Scan for the cell matching the given text and deliver its (x, y) coordinate at center. 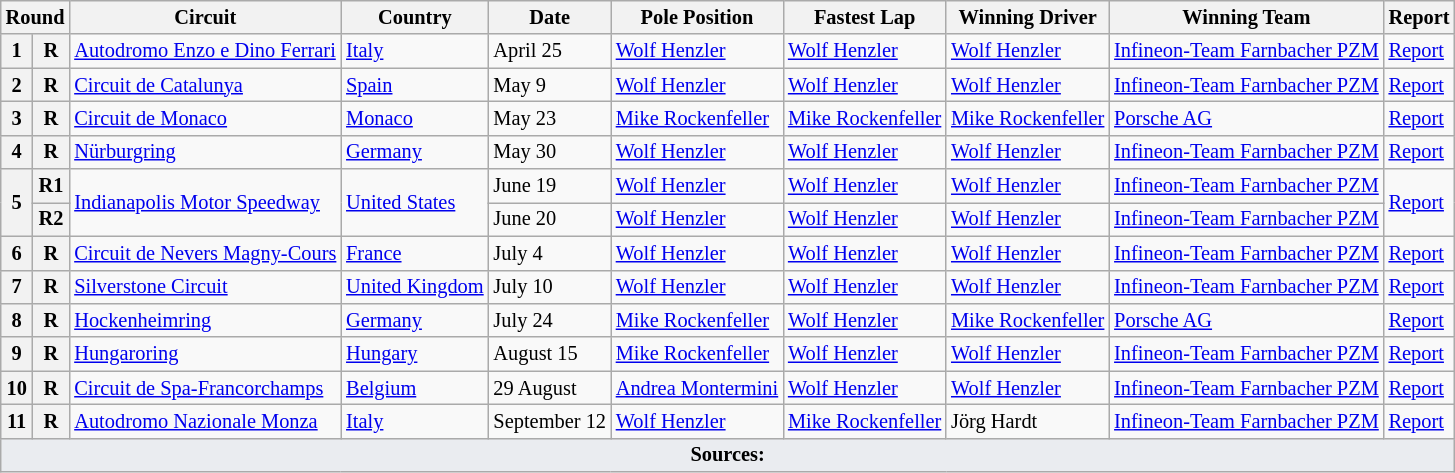
August 15 (550, 354)
7 (17, 287)
Circuit de Catalunya (205, 85)
United Kingdom (414, 287)
June 20 (550, 219)
Indianapolis Motor Speedway (205, 202)
5 (17, 202)
Sources: (728, 455)
Andrea Montermini (697, 388)
May 30 (550, 152)
Winning Driver (1028, 17)
Hockenheimring (205, 320)
8 (17, 320)
April 25 (550, 51)
Spain (414, 85)
9 (17, 354)
1 (17, 51)
July 10 (550, 287)
Hungary (414, 354)
Round (36, 17)
June 19 (550, 186)
Date (550, 17)
Silverstone Circuit (205, 287)
United States (414, 202)
6 (17, 253)
Pole Position (697, 17)
Winning Team (1246, 17)
R1 (52, 186)
Monaco (414, 118)
Circuit de Spa-Francorchamps (205, 388)
Autodromo Enzo e Dino Ferrari (205, 51)
Fastest Lap (864, 17)
Belgium (414, 388)
July 4 (550, 253)
May 23 (550, 118)
Circuit (205, 17)
10 (17, 388)
2 (17, 85)
Nürburgring (205, 152)
3 (17, 118)
Autodromo Nazionale Monza (205, 421)
11 (17, 421)
29 August (550, 388)
Country (414, 17)
July 24 (550, 320)
May 9 (550, 85)
Jörg Hardt (1028, 421)
September 12 (550, 421)
Hungaroring (205, 354)
R2 (52, 219)
Circuit de Nevers Magny-Cours (205, 253)
France (414, 253)
Circuit de Monaco (205, 118)
4 (17, 152)
